Find where the given text appears and provide that cell's center as (X, Y) coordinate. 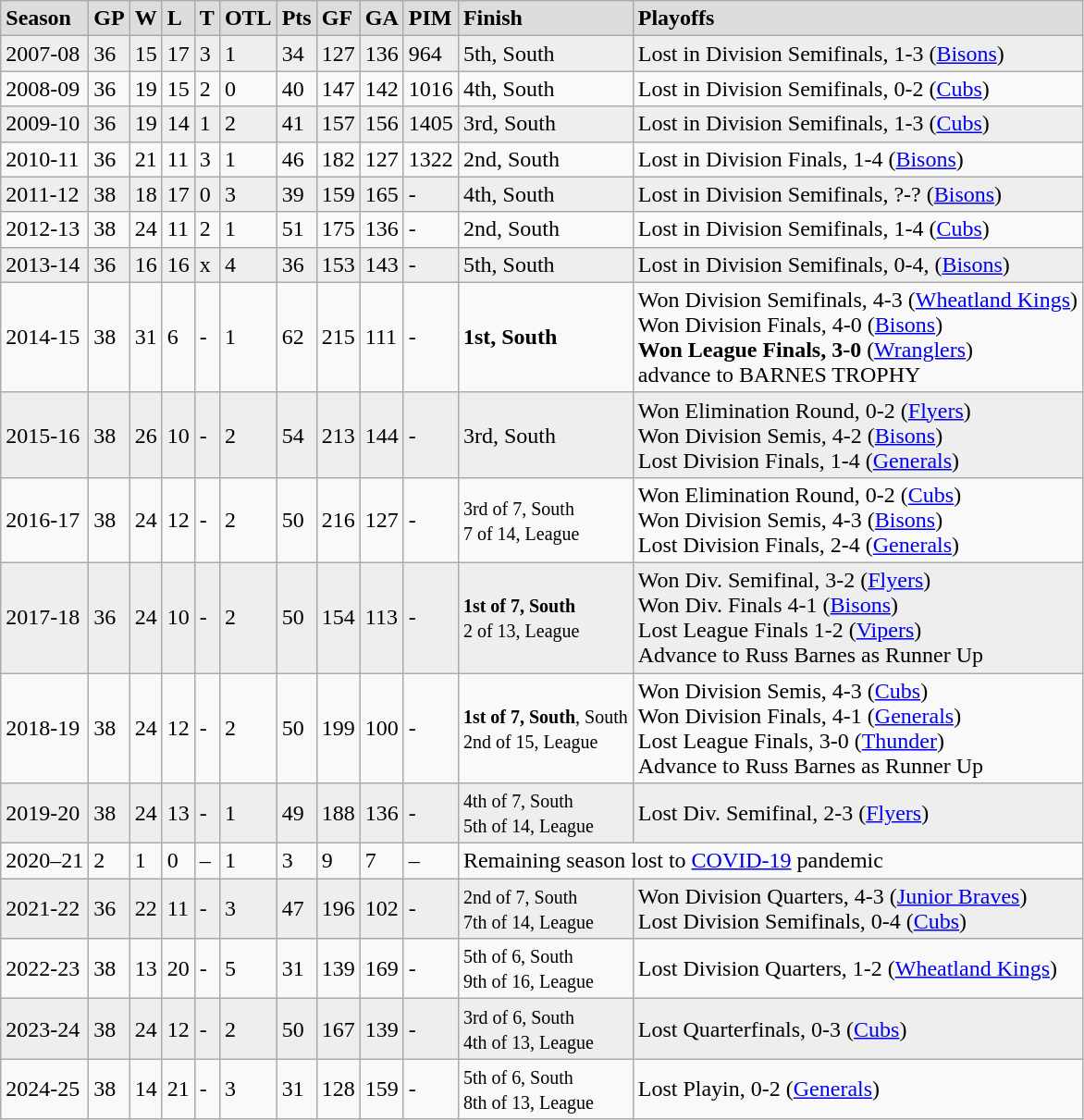
T (207, 18)
20 (178, 969)
167 (339, 1028)
Won Division Quarters, 4-3 (Junior Braves)Lost Division Semifinals, 0-4 (Cubs) (857, 908)
2011-12 (44, 194)
142 (381, 89)
2018-19 (44, 729)
4th of 7, South5th of 14, League (546, 814)
41 (296, 124)
47 (296, 908)
Lost in Division Semifinals, 1-3 (Cubs) (857, 124)
3rd of 6, South4th of 13, League (546, 1028)
2024-25 (44, 1089)
51 (296, 229)
2022-23 (44, 969)
GA (381, 18)
188 (339, 814)
4 (248, 265)
Lost in Division Finals, 1-4 (Bisons) (857, 159)
2020–21 (44, 861)
6 (178, 337)
2019-20 (44, 814)
2017-18 (44, 618)
W (146, 18)
Lost Division Quarters, 1-2 (Wheatland Kings) (857, 969)
Won Elimination Round, 0-2 (Flyers) Won Division Semis, 4-2 (Bisons)Lost Division Finals, 1-4 (Generals) (857, 435)
1322 (431, 159)
22 (146, 908)
62 (296, 337)
Lost Playin, 0-2 (Generals) (857, 1089)
964 (431, 54)
39 (296, 194)
2012-13 (44, 229)
Won Division Semis, 4-3 (Cubs) Won Division Finals, 4-1 (Generals)Lost League Finals, 3-0 (Thunder)Advance to Russ Barnes as Runner Up (857, 729)
2010-11 (44, 159)
196 (339, 908)
143 (381, 265)
215 (339, 337)
169 (381, 969)
2021-22 (44, 908)
213 (339, 435)
Pts (296, 18)
111 (381, 337)
Lost in Division Semifinals, ?-? (Bisons) (857, 194)
26 (146, 435)
144 (381, 435)
L (178, 18)
154 (339, 618)
156 (381, 124)
1st of 7, South, South2nd of 15, League (546, 729)
182 (339, 159)
128 (339, 1089)
216 (339, 520)
9 (339, 861)
2008-09 (44, 89)
2016-17 (44, 520)
2nd of 7, South7th of 14, League (546, 908)
2014-15 (44, 337)
1016 (431, 89)
Lost in Division Semifinals, 0-4, (Bisons) (857, 265)
1405 (431, 124)
113 (381, 618)
2015-16 (44, 435)
147 (339, 89)
46 (296, 159)
2013-14 (44, 265)
7 (381, 861)
49 (296, 814)
2023-24 (44, 1028)
3rd of 7, South7 of 14, League (546, 520)
157 (339, 124)
102 (381, 908)
Lost Div. Semifinal, 2-3 (Flyers) (857, 814)
Won Elimination Round, 0-2 (Cubs) Won Division Semis, 4-3 (Bisons)Lost Division Finals, 2-4 (Generals) (857, 520)
x (207, 265)
Lost Quarterfinals, 0-3 (Cubs) (857, 1028)
Playoffs (857, 18)
175 (339, 229)
199 (339, 729)
5 (248, 969)
Season (44, 18)
5th of 6, South8th of 13, League (546, 1089)
1st of 7, South2 of 13, League (546, 618)
153 (339, 265)
GF (339, 18)
Lost in Division Semifinals, 1-3 (Bisons) (857, 54)
Lost in Division Semifinals, 0-2 (Cubs) (857, 89)
54 (296, 435)
34 (296, 54)
Lost in Division Semifinals, 1-4 (Cubs) (857, 229)
5th of 6, South9th of 16, League (546, 969)
1st, South (546, 337)
2009-10 (44, 124)
OTL (248, 18)
Won Div. Semifinal, 3-2 (Flyers)Won Div. Finals 4-1 (Bisons)Lost League Finals 1-2 (Vipers)Advance to Russ Barnes as Runner Up (857, 618)
18 (146, 194)
Finish (546, 18)
2007-08 (44, 54)
PIM (431, 18)
GP (109, 18)
Won Division Semifinals, 4-3 (Wheatland Kings) Won Division Finals, 4-0 (Bisons)Won League Finals, 3-0 (Wranglers) advance to BARNES TROPHY (857, 337)
40 (296, 89)
100 (381, 729)
Remaining season lost to COVID-19 pandemic (770, 861)
165 (381, 194)
